Extract the (x, y) coordinate from the center of the cell holding the provided text.  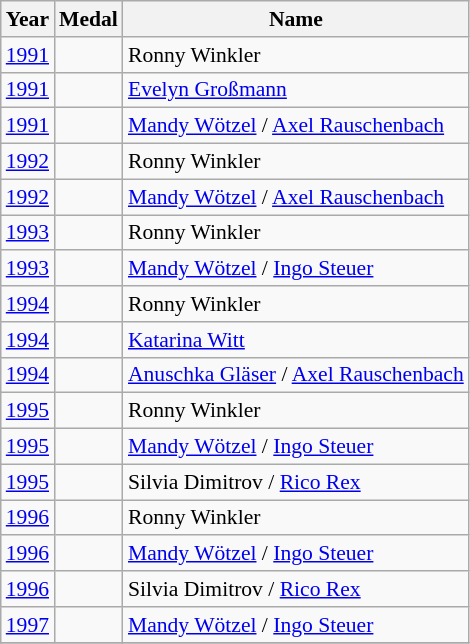
Evelyn Großmann (296, 90)
Anuschka Gläser / Axel Rauschenbach (296, 375)
Year (28, 19)
Medal (88, 19)
1997 (28, 625)
Katarina Witt (296, 340)
Name (296, 19)
